Return the [x, y] coordinate for the center point of the cell that contains the specified text.  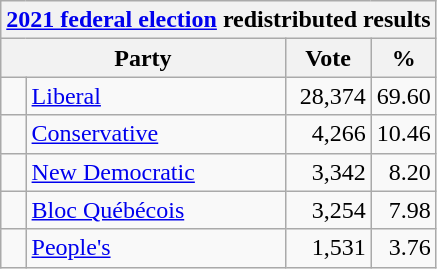
10.46 [404, 134]
Party [143, 58]
New Democratic [156, 172]
Liberal [156, 96]
4,266 [328, 134]
28,374 [328, 96]
Vote [328, 58]
3,254 [328, 210]
69.60 [404, 96]
Conservative [156, 134]
% [404, 58]
People's [156, 248]
1,531 [328, 248]
8.20 [404, 172]
2021 federal election redistributed results [218, 20]
3,342 [328, 172]
Bloc Québécois [156, 210]
7.98 [404, 210]
3.76 [404, 248]
